Search for the cell housing the specified text and yield its [x, y] center coordinate. 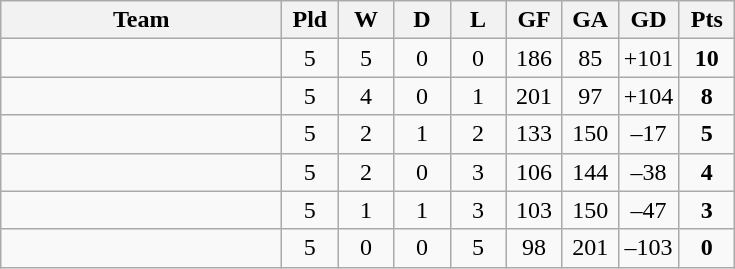
10 [707, 58]
8 [707, 96]
103 [534, 210]
GA [590, 20]
Team [142, 20]
85 [590, 58]
133 [534, 134]
98 [534, 248]
–103 [648, 248]
Pld [310, 20]
W [366, 20]
144 [590, 172]
L [478, 20]
+104 [648, 96]
+101 [648, 58]
186 [534, 58]
D [422, 20]
–47 [648, 210]
97 [590, 96]
–17 [648, 134]
106 [534, 172]
Pts [707, 20]
GD [648, 20]
GF [534, 20]
–38 [648, 172]
